Output the (x, y) coordinate of the center of the cell containing the given text.  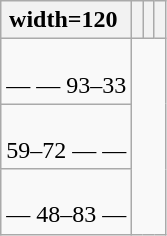
width=120 (66, 20)
— 48–83 — (66, 202)
59–72 — — (66, 136)
— — 93–33 (66, 72)
